Provide the [x, y] coordinate of the cell's center where the given text is located.  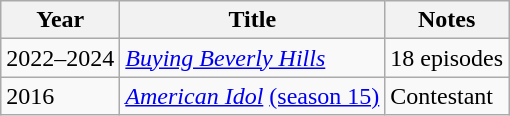
18 episodes [447, 58]
American Idol (season 15) [252, 96]
2016 [60, 96]
2022–2024 [60, 58]
Contestant [447, 96]
Notes [447, 20]
Title [252, 20]
Buying Beverly Hills [252, 58]
Year [60, 20]
